Return (X, Y) of the center of cell containing provided text 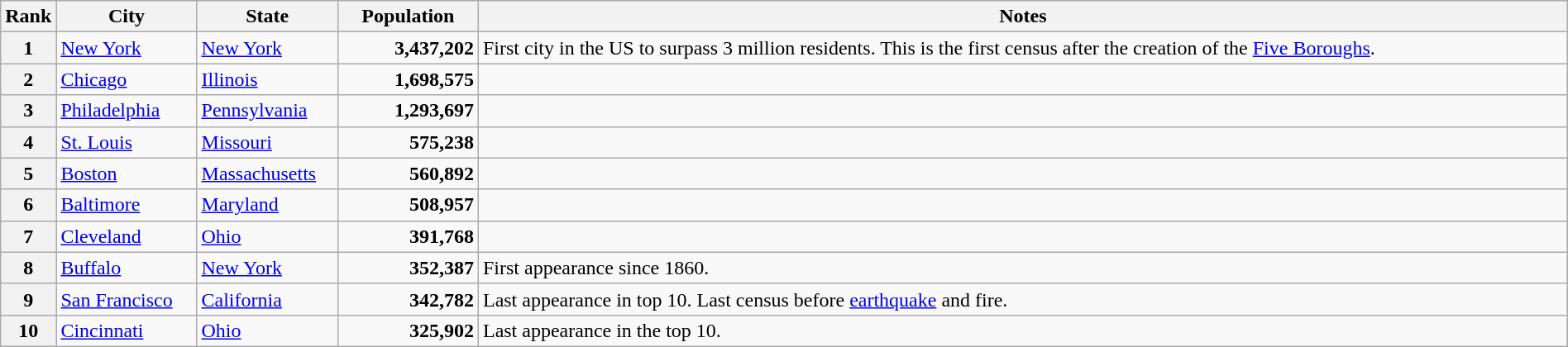
1,698,575 (408, 79)
10 (28, 330)
9 (28, 299)
Philadelphia (127, 111)
6 (28, 205)
Missouri (267, 142)
2 (28, 79)
325,902 (408, 330)
Rank (28, 17)
560,892 (408, 173)
California (267, 299)
Buffalo (127, 268)
8 (28, 268)
City (127, 17)
Cincinnati (127, 330)
First appearance since 1860. (1022, 268)
575,238 (408, 142)
3,437,202 (408, 48)
Boston (127, 173)
Illinois (267, 79)
Cleveland (127, 236)
342,782 (408, 299)
5 (28, 173)
Last appearance in top 10. Last census before earthquake and fire. (1022, 299)
Notes (1022, 17)
State (267, 17)
St. Louis (127, 142)
352,387 (408, 268)
Maryland (267, 205)
Massachusetts (267, 173)
San Francisco (127, 299)
Chicago (127, 79)
3 (28, 111)
Baltimore (127, 205)
First city in the US to surpass 3 million residents. This is the first census after the creation of the Five Boroughs. (1022, 48)
7 (28, 236)
1,293,697 (408, 111)
Pennsylvania (267, 111)
1 (28, 48)
391,768 (408, 236)
4 (28, 142)
Last appearance in the top 10. (1022, 330)
508,957 (408, 205)
Population (408, 17)
